From the cell containing the given text, extract its center point as [X, Y] coordinate. 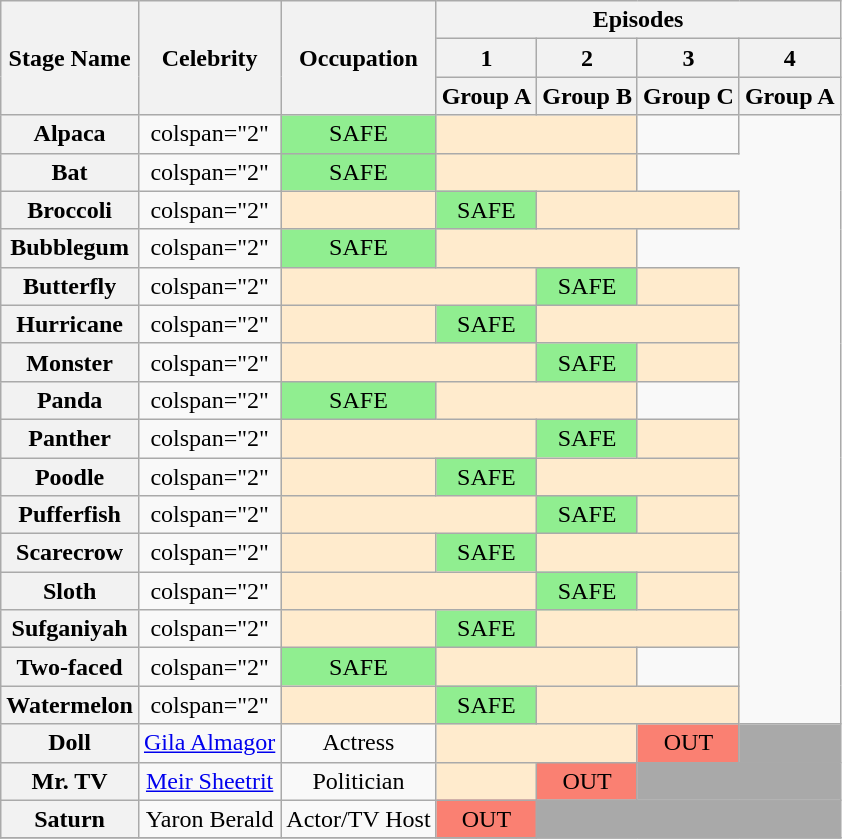
Gila Almagor [209, 743]
Meir Sheetrit [209, 781]
Saturn [70, 819]
1 [486, 58]
Broccoli [70, 210]
Actress [358, 743]
Bat [70, 172]
Mr. TV [70, 781]
Hurricane [70, 324]
Doll [70, 743]
Poodle [70, 477]
Sloth [70, 591]
Actor/TV Host [358, 819]
4 [790, 58]
Alpaca [70, 134]
Butterfly [70, 286]
Watermelon [70, 705]
Politician [358, 781]
Occupation [358, 58]
Group C [688, 96]
Panda [70, 400]
Celebrity [209, 58]
3 [688, 58]
Sufganiyah [70, 629]
Stage Name [70, 58]
Two-faced [70, 667]
Panther [70, 438]
2 [588, 58]
Bubblegum [70, 248]
Scarecrow [70, 553]
Yaron Berald [209, 819]
Episodes [638, 20]
Group B [588, 96]
Pufferfish [70, 515]
Monster [70, 362]
